Capture the cell that displays the provided text and extract its (x, y) central coordinate. 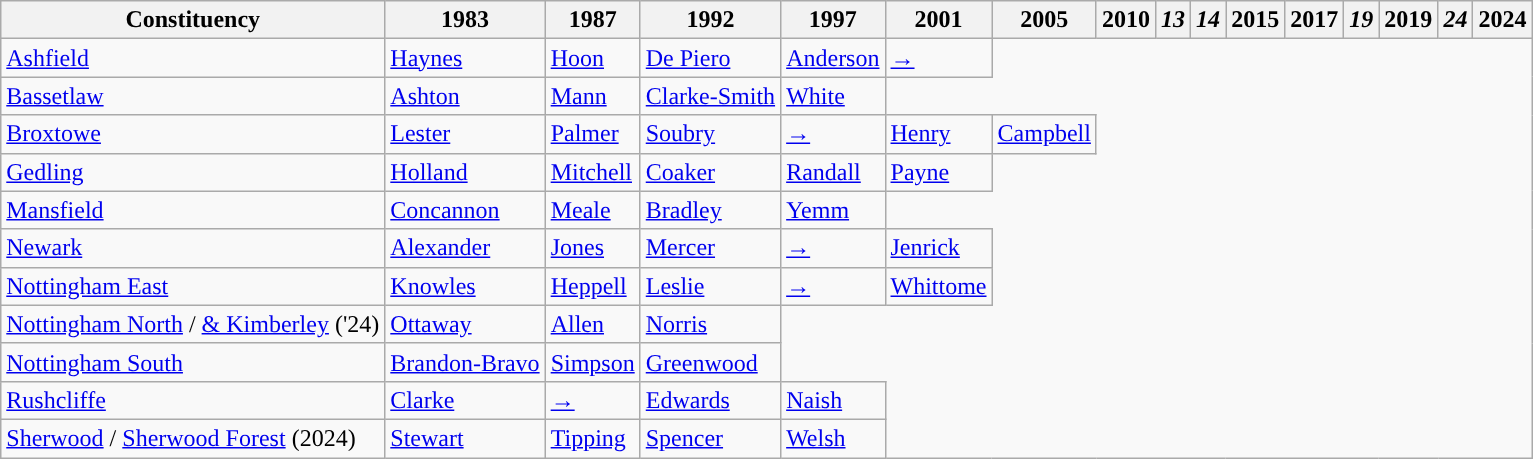
Palmer (592, 134)
De Piero (710, 58)
Stewart (465, 438)
Campbell (1044, 134)
2024 (1502, 20)
Yemm (833, 210)
Simpson (592, 362)
Meale (592, 210)
2017 (1314, 20)
Naish (833, 400)
2010 (1126, 20)
Nottingham South (193, 362)
Nottingham North / & Kimberley ('24) (193, 324)
Allen (592, 324)
Henry (938, 134)
Broxtowe (193, 134)
Mansfield (193, 210)
2005 (1044, 20)
Constituency (193, 20)
1997 (833, 20)
Rushcliffe (193, 400)
Knowles (465, 286)
2015 (1256, 20)
Leslie (710, 286)
Norris (710, 324)
Haynes (465, 58)
Tipping (592, 438)
Sherwood / Sherwood Forest (2024) (193, 438)
Holland (465, 172)
14 (1208, 20)
1983 (465, 20)
Lester (465, 134)
Mercer (710, 248)
Soubry (710, 134)
Spencer (710, 438)
Ashfield (193, 58)
Brandon-Bravo (465, 362)
Coaker (710, 172)
Newark (193, 248)
2001 (938, 20)
Concannon (465, 210)
1992 (710, 20)
Gedling (193, 172)
13 (1172, 20)
Ottaway (465, 324)
Hoon (592, 58)
Payne (938, 172)
19 (1362, 20)
Alexander (465, 248)
Heppell (592, 286)
Anderson (833, 58)
Clarke (465, 400)
Welsh (833, 438)
Clarke-Smith (710, 96)
Randall (833, 172)
Jenrick (938, 248)
1987 (592, 20)
2019 (1408, 20)
Greenwood (710, 362)
Ashton (465, 96)
Nottingham East (193, 286)
Mann (592, 96)
Mitchell (592, 172)
Jones (592, 248)
Whittome (938, 286)
Bradley (710, 210)
White (833, 96)
Edwards (710, 400)
24 (1456, 20)
Bassetlaw (193, 96)
